Search for the cell housing the specified text and yield its (x, y) center coordinate. 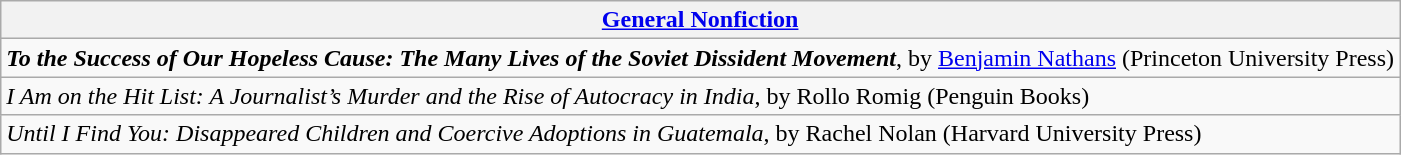
To the Success of Our Hopeless Cause: The Many Lives of the Soviet Dissident Movement, by Benjamin Nathans (Princeton University Press) (700, 58)
General Nonfiction (700, 20)
Until I Find You: Disappeared Children and Coercive Adoptions in Guatemala, by Rachel Nolan (Harvard University Press) (700, 134)
I Am on the Hit List: A Journalist’s Murder and the Rise of Autocracy in India, by Rollo Romig (Penguin Books) (700, 96)
